Detect which cell encompasses the target text, then output its [x, y] center coordinate. 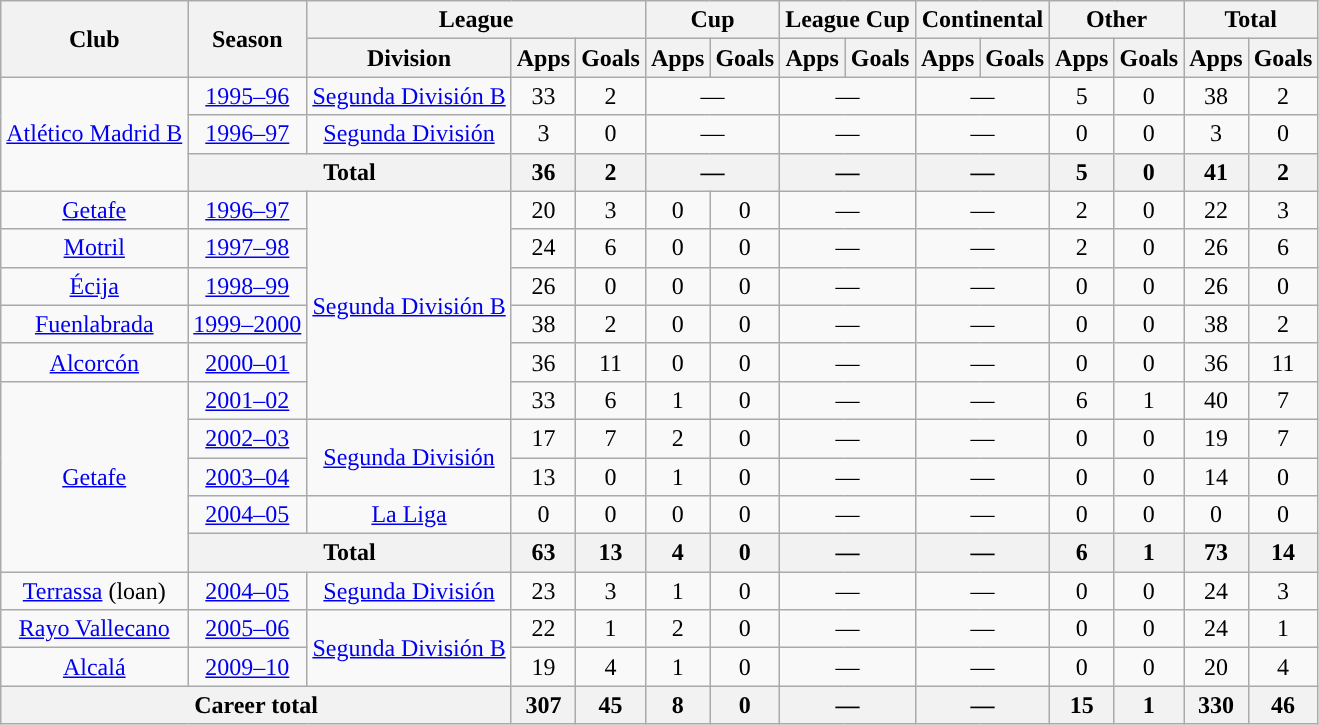
Motril [94, 248]
73 [1216, 553]
8 [677, 705]
League Cup [848, 20]
Other [1117, 20]
Alcalá [94, 667]
17 [543, 438]
40 [1216, 400]
Alcorcón [94, 362]
63 [543, 553]
Atlético Madrid B [94, 134]
307 [543, 705]
1999–2000 [248, 324]
Club [94, 39]
Division [409, 58]
Terrassa (loan) [94, 591]
Career total [256, 705]
2005–06 [248, 629]
Cup [712, 20]
2003–04 [248, 477]
Continental [982, 20]
Season [248, 39]
15 [1082, 705]
2000–01 [248, 362]
Écija [94, 286]
330 [1216, 705]
41 [1216, 172]
1995–96 [248, 96]
1998–99 [248, 286]
Fuenlabrada [94, 324]
La Liga [409, 515]
23 [543, 591]
46 [1283, 705]
1997–98 [248, 248]
2002–03 [248, 438]
League [476, 20]
2009–10 [248, 667]
Rayo Vallecano [94, 629]
45 [611, 705]
2001–02 [248, 400]
